Output the [x, y] coordinate of the center of the cell containing the given text.  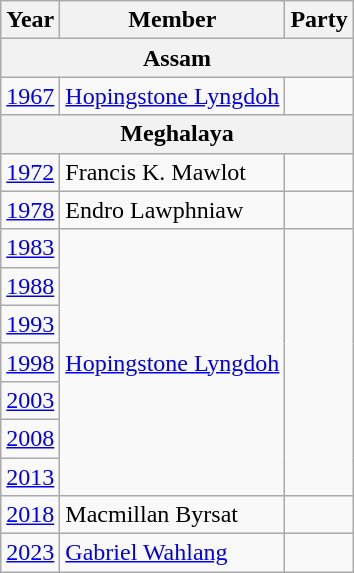
Macmillan Byrsat [172, 515]
2018 [30, 515]
Assam [177, 58]
2008 [30, 438]
Francis K. Mawlot [172, 172]
2023 [30, 553]
Year [30, 20]
Member [172, 20]
Endro Lawphniaw [172, 210]
1988 [30, 286]
1972 [30, 172]
2013 [30, 477]
Meghalaya [177, 134]
1993 [30, 324]
Party [319, 20]
2003 [30, 400]
1978 [30, 210]
Gabriel Wahlang [172, 553]
1998 [30, 362]
1967 [30, 96]
1983 [30, 248]
